For the text-containing cell, return its midpoint in (x, y) coordinate format. 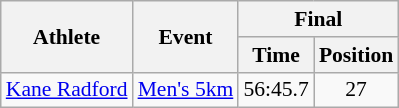
Men's 5km (186, 90)
Time (276, 55)
Athlete (67, 36)
Final (318, 19)
Position (356, 55)
27 (356, 90)
Kane Radford (67, 90)
56:45.7 (276, 90)
Event (186, 36)
